Locate the cell with the specified text and output its (x, y) center coordinate. 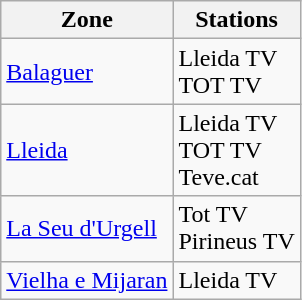
Vielha e Mijaran (87, 280)
Lleida TVTOT TV (236, 72)
Lleida (87, 150)
Lleida TVTOT TVTeve.cat (236, 150)
Balaguer (87, 72)
Tot TVPirineus TV (236, 228)
Lleida TV (236, 280)
Stations (236, 20)
Zone (87, 20)
La Seu d'Urgell (87, 228)
